Return [x, y] of the center of cell containing provided text 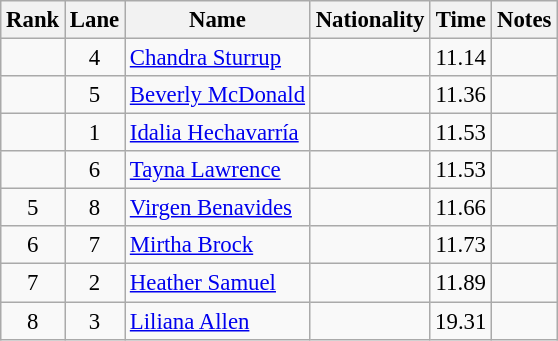
4 [95, 58]
11.89 [461, 283]
19.31 [461, 321]
3 [95, 321]
Mirtha Brock [218, 245]
Rank [33, 20]
Notes [524, 20]
Tayna Lawrence [218, 170]
Liliana Allen [218, 321]
Beverly McDonald [218, 95]
11.36 [461, 95]
11.66 [461, 208]
Lane [95, 20]
1 [95, 133]
Time [461, 20]
Chandra Sturrup [218, 58]
2 [95, 283]
Name [218, 20]
Heather Samuel [218, 283]
Idalia Hechavarría [218, 133]
Virgen Benavides [218, 208]
11.73 [461, 245]
11.14 [461, 58]
Nationality [370, 20]
